From the cell containing the given text, extract its center point as (X, Y) coordinate. 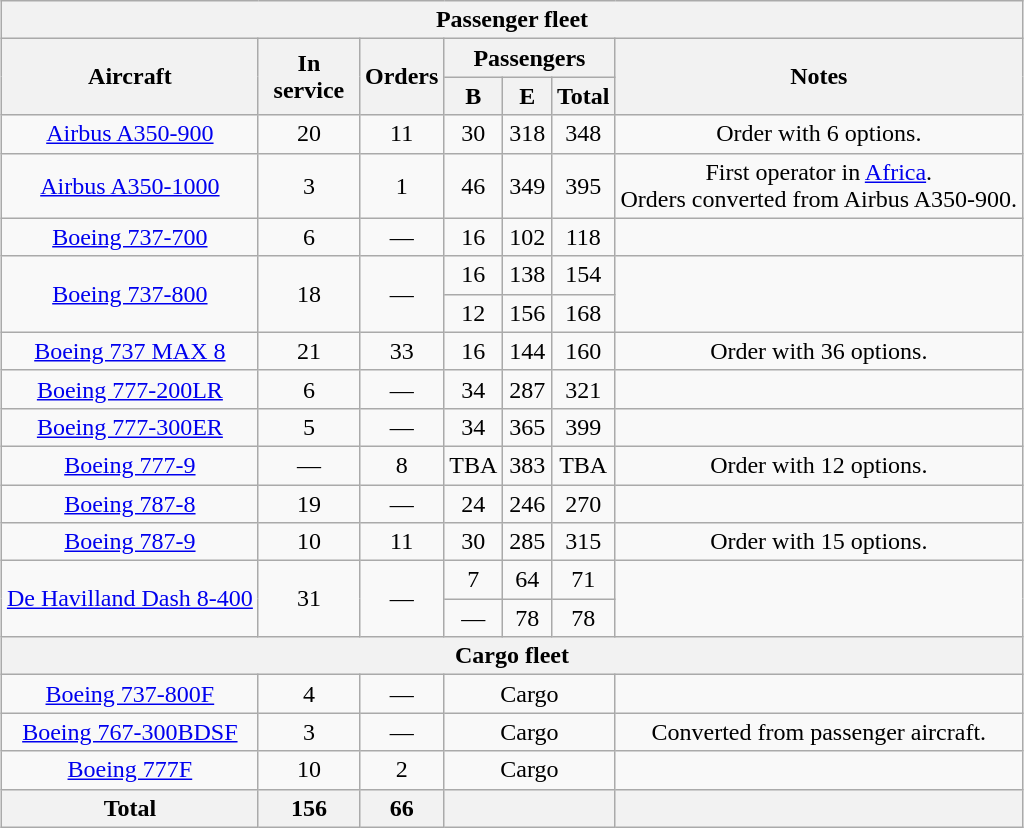
46 (474, 186)
64 (528, 580)
18 (308, 294)
318 (528, 134)
E (528, 96)
Cargo fleet (512, 656)
4 (308, 694)
Order with 36 options. (819, 351)
Aircraft (130, 77)
383 (528, 465)
Boeing 737-700 (130, 237)
399 (583, 427)
7 (474, 580)
8 (401, 465)
5 (308, 427)
66 (401, 808)
Order with 12 options. (819, 465)
349 (528, 186)
Passenger fleet (512, 20)
Passengers (530, 58)
24 (474, 503)
118 (583, 237)
First operator in Africa.Orders converted from Airbus A350-900. (819, 186)
285 (528, 542)
395 (583, 186)
21 (308, 351)
De Havilland Dash 8-400 (130, 599)
Notes (819, 77)
168 (583, 313)
Boeing 777F (130, 770)
Converted from passenger aircraft. (819, 732)
Order with 15 options. (819, 542)
B (474, 96)
Boeing 777-9 (130, 465)
Boeing 737-800F (130, 694)
71 (583, 580)
348 (583, 134)
12 (474, 313)
102 (528, 237)
Boeing 787-8 (130, 503)
144 (528, 351)
Airbus A350-900 (130, 134)
138 (528, 275)
Boeing 767-300BDSF (130, 732)
246 (528, 503)
287 (528, 389)
Boeing 787-9 (130, 542)
Boeing 737 MAX 8 (130, 351)
Boeing 777-200LR (130, 389)
315 (583, 542)
Airbus A350-1000 (130, 186)
1 (401, 186)
154 (583, 275)
19 (308, 503)
33 (401, 351)
2 (401, 770)
270 (583, 503)
20 (308, 134)
In service (308, 77)
Order with 6 options. (819, 134)
Boeing 777-300ER (130, 427)
321 (583, 389)
Boeing 737-800 (130, 294)
365 (528, 427)
160 (583, 351)
31 (308, 599)
Orders (401, 77)
